Output the (X, Y) coordinate of the center of the cell containing the given text.  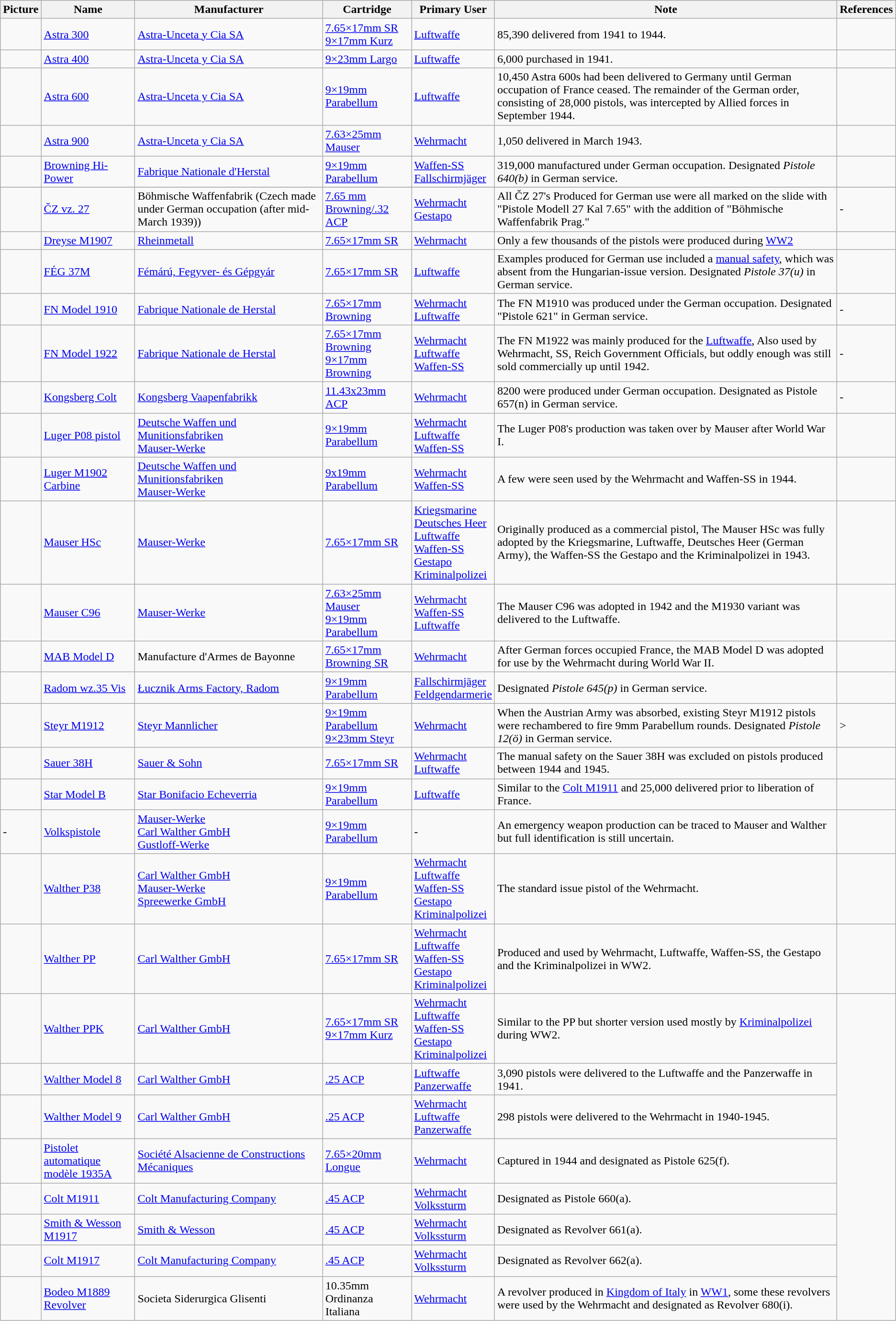
Mauser C96 (88, 613)
Pistolet automatique modèle 1935A (88, 1161)
Walther Model 9 (88, 1117)
Designated Pistole 645(p) in German service. (665, 688)
Kongsberg Vaapenfabrikk (229, 397)
Captured in 1944 and designated as Pistole 625(f). (665, 1161)
7.65×17mm Browning SR (367, 657)
Wehrmacht Waffen-SS Luftwaffe (453, 613)
Łucznik Arms Factory, Radom (229, 688)
Primary User (453, 10)
Sauer & Sohn (229, 763)
Carl Walther GmbH Mauser-Werke Spreewerke GmbH (229, 889)
Dreyse M1907 (88, 240)
Rheinmetall (229, 240)
7.65×20mm Longue (367, 1161)
6,000 purchased in 1941. (665, 59)
FN Model 1922 (88, 353)
Designated as Revolver 662(a). (665, 1261)
Only a few thousands of the pistols were produced during WW2 (665, 240)
9×23mm Largo (367, 59)
9×19mm Parabellum 9×23mm Steyr (367, 725)
Wehrmacht Luftwaffe Panzerwaffe (453, 1117)
Kriegsmarine Deutsches Heer Luftwaffe Waffen-SS Gestapo Kriminalpolizei (453, 543)
Designated as Revolver 661(a). (665, 1230)
Browning Hi-Power (88, 171)
Star Bonifacio Echeverria (229, 794)
Name (88, 10)
Kongsberg Colt (88, 397)
Waffen-SS Fallschirmjäger (453, 171)
Luger P08 pistol (88, 435)
Picture (21, 10)
The manual safety on the Sauer 38H was excluded on pistols produced between 1944 and 1945. (665, 763)
Smith & Wesson M1917 (88, 1230)
Cartridge (367, 10)
Radom wz.35 Vis (88, 688)
Volkspistole (88, 832)
Produced and used by Wehrmacht, Luftwaffe, Waffen-SS, the Gestapo and the Kriminalpolizei in WW2. (665, 959)
Fabrique Nationale d'Herstal (229, 171)
Mauser-Werke Carl Walther GmbH Gustloff-Werke (229, 832)
Luftwaffe Panzerwaffe (453, 1079)
FÉG 37M (88, 271)
Walther PP (88, 959)
Designated as Pistole 660(a). (665, 1198)
3,090 pistols were delivered to the Luftwaffe and the Panzerwaffe in 1941. (665, 1079)
85,390 delivered from 1941 to 1944. (665, 34)
319,000 manufactured under German occupation. Designated Pistole 640(b) in German service. (665, 171)
Smith & Wesson (229, 1230)
Fallschirmjäger Feldgendarmerie (453, 688)
11.43x23mm ACP (367, 397)
Bodeo M1889 Revolver (88, 1298)
1,050 delivered in March 1943. (665, 141)
Manufacture d'Armes de Bayonne (229, 657)
Walther PPK (88, 1028)
ČZ vz. 27 (88, 209)
Similar to the PP but shorter version used mostly by Kriminalpolizei during WW2. (665, 1028)
References (866, 10)
Societa Siderurgica Glisenti (229, 1298)
The standard issue pistol of the Wehrmacht. (665, 889)
Colt M1917 (88, 1261)
Walther Model 8 (88, 1079)
7.65×17mm Browning (367, 309)
Note (665, 10)
Astra 400 (88, 59)
10.35mm Ordinanza Italiana (367, 1298)
A few were seen used by the Wehrmacht and Waffen-SS in 1944. (665, 479)
7.63×25mm Mauser 9×19mm Parabellum (367, 613)
7.63×25mm Mauser (367, 141)
Astra 300 (88, 34)
Steyr Mannlicher (229, 725)
8200 were produced under German occupation. Designated as Pistole 657(n) in German service. (665, 397)
7.65×17mm Browning 9×17mm Browning (367, 353)
> (866, 725)
Similar to the Colt M1911 and 25,000 delivered prior to liberation of France. (665, 794)
Wehrmacht Gestapo (453, 209)
298 pistols were delivered to the Wehrmacht in 1940-1945. (665, 1117)
An emergency weapon production can be traced to Mauser and Walther but full identification is still uncertain. (665, 832)
Colt M1911 (88, 1198)
A revolver produced in Kingdom of Italy in WW1, some these revolvers were used by the Wehrmacht and designated as Revolver 680(i). (665, 1298)
Luger M1902 Carbine (88, 479)
The Mauser C96 was adopted in 1942 and the M1930 variant was delivered to the Luftwaffe. (665, 613)
Société Alsacienne de Constructions Mécaniques (229, 1161)
The FN M1910 was produced under the German occupation. Designated "Pistole 621" in German service. (665, 309)
7.65 mm Browning/.32 ACP (367, 209)
Sauer 38H (88, 763)
MAB Model D (88, 657)
After German forces occupied France, the MAB Model D was adopted for use by the Wehrmacht during World War II. (665, 657)
Fémárú, Fegyver- és Gépgyár (229, 271)
Astra 900 (88, 141)
Star Model B (88, 794)
Astra 600 (88, 97)
Wehrmacht Waffen-SS (453, 479)
Manufacturer (229, 10)
9x19mm Parabellum (367, 479)
Böhmische Waffenfabrik (Czech made under German occupation (after mid-March 1939)) (229, 209)
The Luger P08's production was taken over by Mauser after World War I. (665, 435)
FN Model 1910 (88, 309)
Steyr M1912 (88, 725)
Walther P38 (88, 889)
Mauser HSc (88, 543)
